From the cell containing the given text, extract its center point as (X, Y) coordinate. 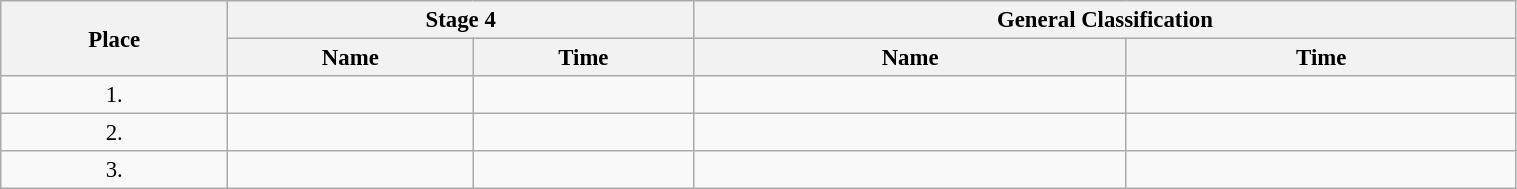
1. (114, 95)
General Classification (1105, 20)
2. (114, 133)
Stage 4 (461, 20)
3. (114, 170)
Place (114, 38)
